Return the (x, y) coordinate for the center point of the cell that contains the specified text.  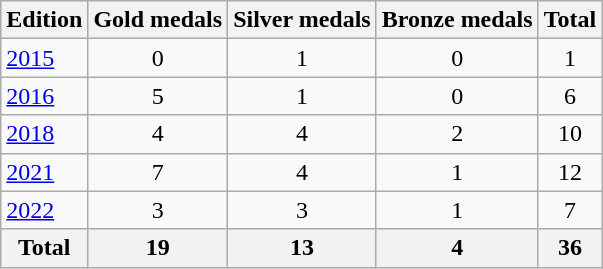
Bronze medals (457, 20)
2015 (44, 58)
19 (158, 248)
2022 (44, 210)
2021 (44, 172)
2 (457, 134)
13 (302, 248)
6 (570, 96)
Gold medals (158, 20)
10 (570, 134)
2018 (44, 134)
36 (570, 248)
Silver medals (302, 20)
12 (570, 172)
5 (158, 96)
Edition (44, 20)
2016 (44, 96)
